For the text-containing cell, return its midpoint in (X, Y) coordinate format. 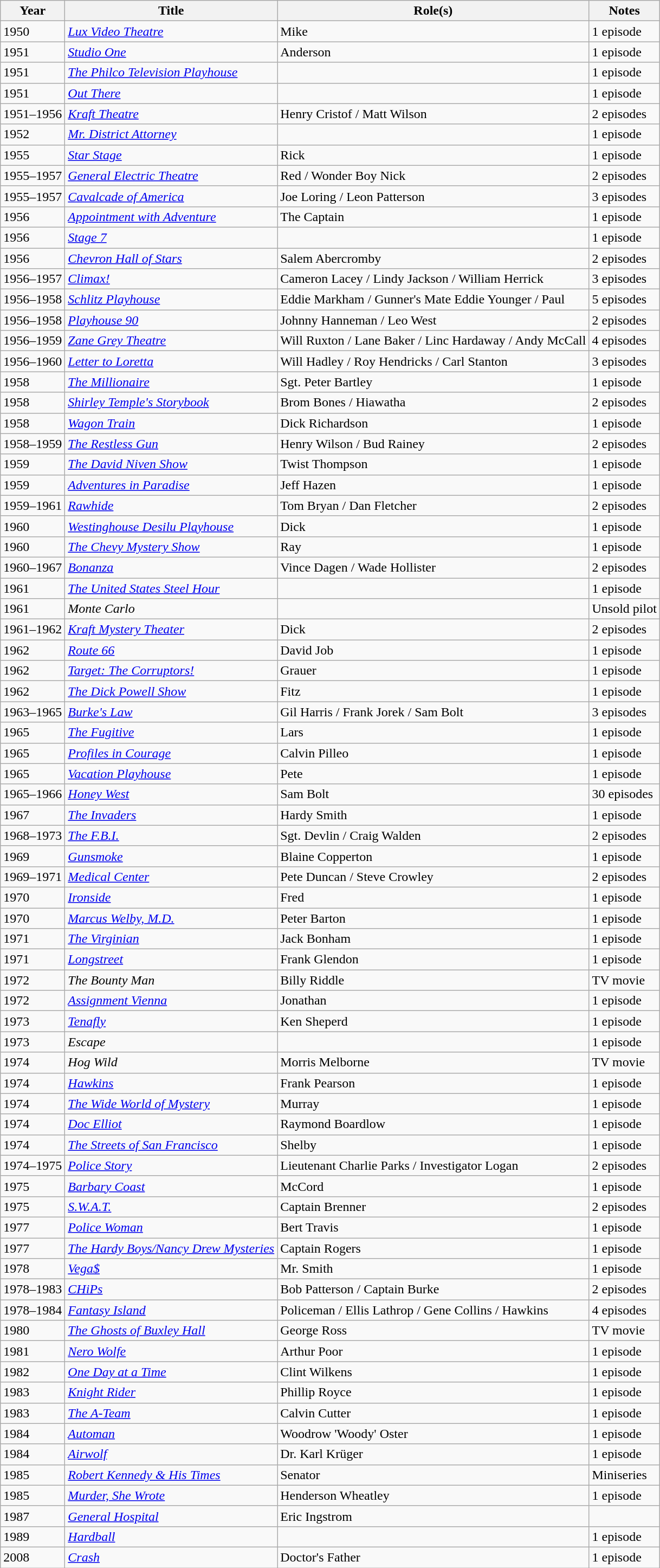
Tenafly (171, 1021)
Calvin Pilleo (433, 753)
1969 (33, 856)
Jonathan (433, 1001)
The F.B.I. (171, 835)
Anderson (433, 52)
Kraft Mystery Theater (171, 630)
Henry Wilson / Bud Rainey (433, 444)
The Invaders (171, 815)
George Ross (433, 1331)
Will Hadley / Roy Hendricks / Carl Stanton (433, 361)
Out There (171, 93)
Miniseries (624, 1475)
Airwolf (171, 1454)
Sgt. Devlin / Craig Walden (433, 835)
Hog Wild (171, 1062)
The A-Team (171, 1413)
Shirley Temple's Storybook (171, 403)
1961–1962 (33, 630)
Ray (433, 547)
Star Stage (171, 155)
Studio One (171, 52)
Assignment Vienna (171, 1001)
Adventures in Paradise (171, 485)
1981 (33, 1351)
Monte Carlo (171, 609)
1958–1959 (33, 444)
1956–1957 (33, 279)
Mike (433, 31)
Wagon Train (171, 423)
Automan (171, 1434)
Billy Riddle (433, 980)
The David Niven Show (171, 464)
The United States Steel Hour (171, 588)
1978–1983 (33, 1290)
1955 (33, 155)
1952 (33, 134)
Fred (433, 897)
Appointment with Adventure (171, 217)
Chevron Hall of Stars (171, 258)
Johnny Hanneman / Leo West (433, 320)
Rawhide (171, 506)
Morris Melborne (433, 1062)
1963–1965 (33, 712)
Fitz (433, 691)
1950 (33, 31)
Frank Glendon (433, 960)
Stage 7 (171, 237)
Role(s) (433, 11)
Police Woman (171, 1227)
Blaine Copperton (433, 856)
Climax! (171, 279)
The Captain (433, 217)
Henderson Wheatley (433, 1495)
The Virginian (171, 939)
5 episodes (624, 300)
Ken Sheperd (433, 1021)
Schlitz Playhouse (171, 300)
Ironside (171, 897)
Murder, She Wrote (171, 1495)
Mr. District Attorney (171, 134)
Crash (171, 1557)
Unsold pilot (624, 609)
1974–1975 (33, 1165)
The Hardy Boys/Nancy Drew Mysteries (171, 1248)
Arthur Poor (433, 1351)
Shelby (433, 1145)
1967 (33, 815)
Captain Brenner (433, 1207)
Marcus Welby, M.D. (171, 918)
Escape (171, 1042)
Mr. Smith (433, 1269)
1965–1966 (33, 794)
Profiles in Courage (171, 753)
Frank Pearson (433, 1083)
1982 (33, 1372)
1987 (33, 1516)
Kraft Theatre (171, 114)
Sgt. Peter Bartley (433, 382)
Grauer (433, 671)
Vince Dagen / Wade Hollister (433, 567)
Rick (433, 155)
Phillip Royce (433, 1392)
Doc Elliot (171, 1124)
Lieutenant Charlie Parks / Investigator Logan (433, 1165)
Bob Patterson / Captain Burke (433, 1290)
Year (33, 11)
Nero Wolfe (171, 1351)
Burke's Law (171, 712)
Eric Ingstrom (433, 1516)
The Wide World of Mystery (171, 1104)
Barbary Coast (171, 1186)
Senator (433, 1475)
Cameron Lacey / Lindy Jackson / William Herrick (433, 279)
Police Story (171, 1165)
Robert Kennedy & His Times (171, 1475)
2008 (33, 1557)
Brom Bones / Hiawatha (433, 403)
Joe Loring / Leon Patterson (433, 196)
Notes (624, 11)
1978–1984 (33, 1310)
Lux Video Theatre (171, 31)
The Bounty Man (171, 980)
Peter Barton (433, 918)
The Fugitive (171, 733)
Calvin Cutter (433, 1413)
The Millionaire (171, 382)
Hardball (171, 1537)
1980 (33, 1331)
McCord (433, 1186)
Sam Bolt (433, 794)
Letter to Loretta (171, 361)
1968–1973 (33, 835)
Jeff Hazen (433, 485)
Vega$ (171, 1269)
Zane Grey Theatre (171, 341)
Gil Harris / Frank Jorek / Sam Bolt (433, 712)
Dr. Karl Krüger (433, 1454)
Title (171, 11)
Westinghouse Desilu Playhouse (171, 526)
Eddie Markham / Gunner's Mate Eddie Younger / Paul (433, 300)
The Philco Television Playhouse (171, 73)
1956–1960 (33, 361)
Murray (433, 1104)
One Day at a Time (171, 1372)
Bonanza (171, 567)
Twist Thompson (433, 464)
Doctor's Father (433, 1557)
Knight Rider (171, 1392)
30 episodes (624, 794)
1978 (33, 1269)
Vacation Playhouse (171, 774)
Pete Duncan / Steve Crowley (433, 877)
Henry Cristof / Matt Wilson (433, 114)
Medical Center (171, 877)
Red / Wonder Boy Nick (433, 176)
Target: The Corruptors! (171, 671)
1959–1961 (33, 506)
Hawkins (171, 1083)
1951–1956 (33, 114)
Longstreet (171, 960)
Raymond Boardlow (433, 1124)
Woodrow 'Woody' Oster (433, 1434)
The Restless Gun (171, 444)
Tom Bryan / Dan Fletcher (433, 506)
1960–1967 (33, 567)
Gunsmoke (171, 856)
The Streets of San Francisco (171, 1145)
The Dick Powell Show (171, 691)
Hardy Smith (433, 815)
S.W.A.T. (171, 1207)
The Ghosts of Buxley Hall (171, 1331)
Bert Travis (433, 1227)
Jack Bonham (433, 939)
Cavalcade of America (171, 196)
Route 66 (171, 650)
CHiPs (171, 1290)
Salem Abercromby (433, 258)
Will Ruxton / Lane Baker / Linc Hardaway / Andy McCall (433, 341)
1969–1971 (33, 877)
General Hospital (171, 1516)
Honey West (171, 794)
General Electric Theatre (171, 176)
Captain Rogers (433, 1248)
Clint Wilkens (433, 1372)
1956–1959 (33, 341)
Pete (433, 774)
Lars (433, 733)
Dick Richardson (433, 423)
Policeman / Ellis Lathrop / Gene Collins / Hawkins (433, 1310)
Fantasy Island (171, 1310)
Playhouse 90 (171, 320)
1989 (33, 1537)
David Job (433, 650)
The Chevy Mystery Show (171, 547)
